Provide the (X, Y) coordinate of the cell's center where the given text is located.  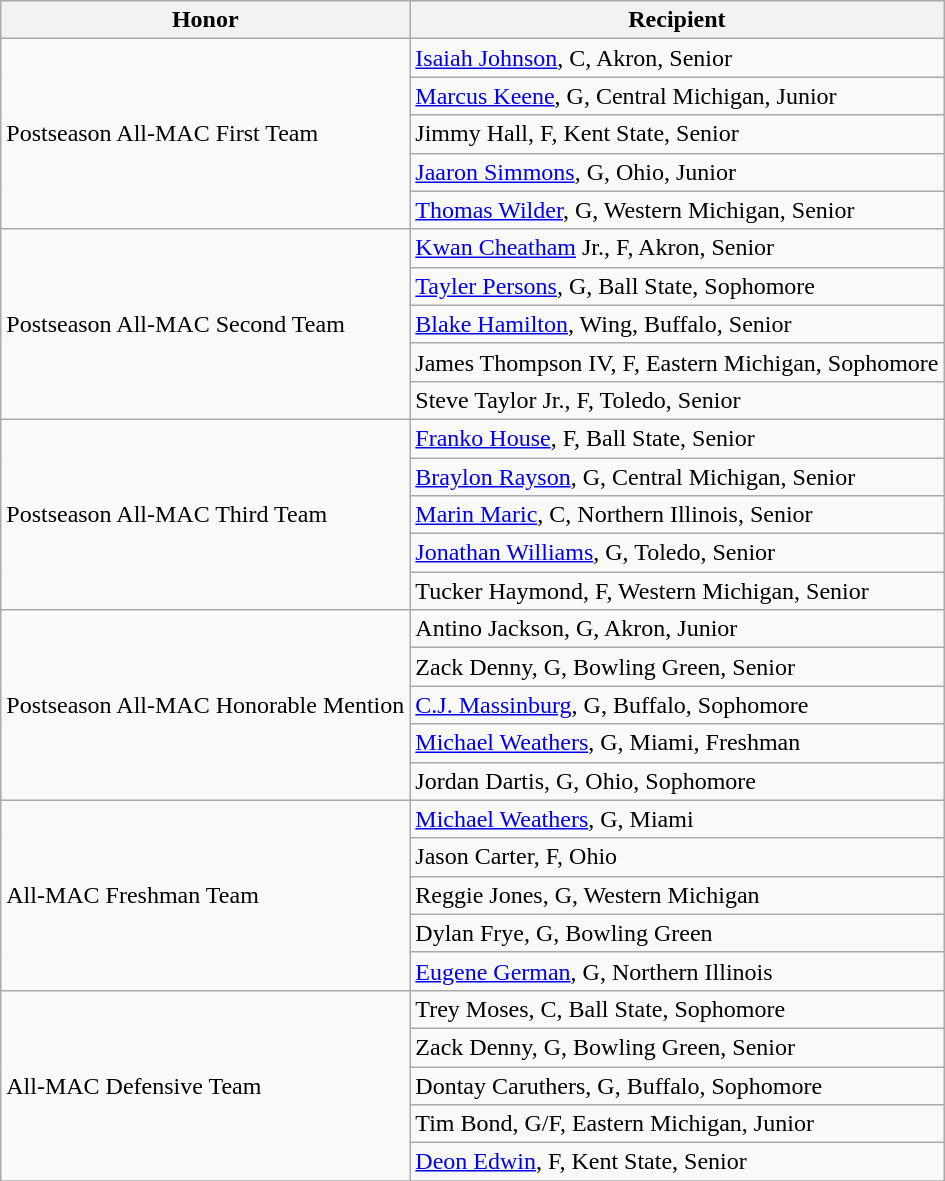
Eugene German, G, Northern Illinois (677, 971)
Trey Moses, C, Ball State, Sophomore (677, 1009)
Marcus Keene, G, Central Michigan, Junior (677, 96)
Blake Hamilton, Wing, Buffalo, Senior (677, 324)
Tayler Persons, G, Ball State, Sophomore (677, 286)
All-MAC Freshman Team (206, 895)
Postseason All-MAC First Team (206, 134)
Reggie Jones, G, Western Michigan (677, 895)
Steve Taylor Jr., F, Toledo, Senior (677, 400)
Marin Maric, C, Northern Illinois, Senior (677, 515)
Postseason All-MAC Honorable Mention (206, 705)
Jonathan Williams, G, Toledo, Senior (677, 553)
Postseason All-MAC Third Team (206, 514)
Braylon Rayson, G, Central Michigan, Senior (677, 477)
Jordan Dartis, G, Ohio, Sophomore (677, 781)
Dylan Frye, G, Bowling Green (677, 933)
Honor (206, 20)
Thomas Wilder, G, Western Michigan, Senior (677, 210)
James Thompson IV, F, Eastern Michigan, Sophomore (677, 362)
Jaaron Simmons, G, Ohio, Junior (677, 172)
Antino Jackson, G, Akron, Junior (677, 629)
Tim Bond, G/F, Eastern Michigan, Junior (677, 1124)
Deon Edwin, F, Kent State, Senior (677, 1162)
Dontay Caruthers, G, Buffalo, Sophomore (677, 1085)
Michael Weathers, G, Miami, Freshman (677, 743)
Kwan Cheatham Jr., F, Akron, Senior (677, 248)
Franko House, F, Ball State, Senior (677, 438)
Isaiah Johnson, C, Akron, Senior (677, 58)
Tucker Haymond, F, Western Michigan, Senior (677, 591)
Jason Carter, F, Ohio (677, 857)
Postseason All-MAC Second Team (206, 324)
Recipient (677, 20)
All-MAC Defensive Team (206, 1085)
C.J. Massinburg, G, Buffalo, Sophomore (677, 705)
Michael Weathers, G, Miami (677, 819)
Jimmy Hall, F, Kent State, Senior (677, 134)
